Provide the [X, Y] coordinate of the cell's center where the given text is located.  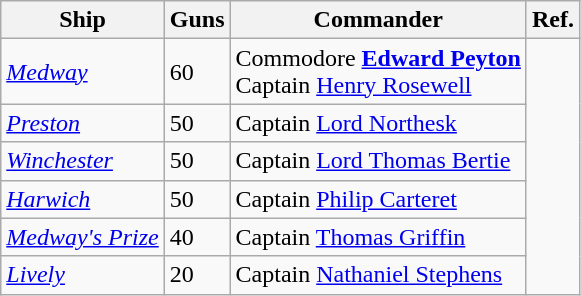
Winchester [83, 161]
Harwich [83, 199]
40 [197, 237]
Medway's Prize [83, 237]
Preston [83, 123]
Captain Philip Carteret [378, 199]
Commander [378, 20]
Commodore Edward PeytonCaptain Henry Rosewell [378, 72]
Ship [83, 20]
Captain Nathaniel Stephens [378, 275]
Medway [83, 72]
Captain Thomas Griffin [378, 237]
Captain Lord Northesk [378, 123]
Captain Lord Thomas Bertie [378, 161]
60 [197, 72]
20 [197, 275]
Guns [197, 20]
Ref. [552, 20]
Lively [83, 275]
